Capture the cell that displays the provided text and extract its (X, Y) central coordinate. 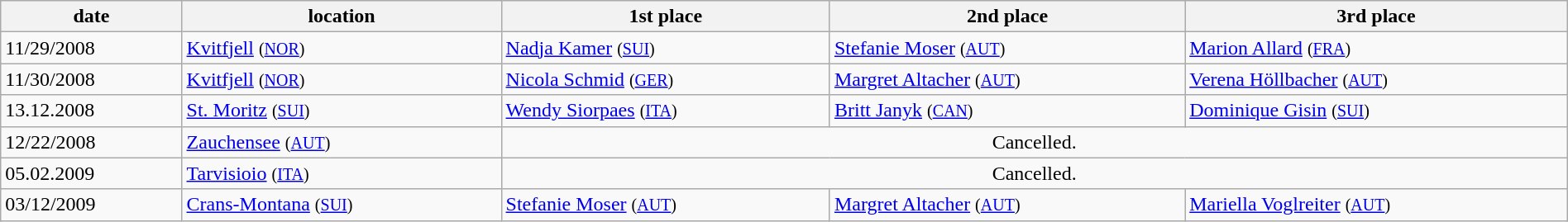
3rd place (1376, 17)
Mariella Voglreiter (AUT) (1376, 205)
date (91, 17)
Crans-Montana (SUI) (342, 205)
11/29/2008 (91, 48)
Nadja Kamer (SUI) (665, 48)
03/12/2009 (91, 205)
Verena Höllbacher (AUT) (1376, 79)
Zauchensee (AUT) (342, 142)
11/30/2008 (91, 79)
05.02.2009 (91, 173)
Britt Janyk (CAN) (1007, 111)
Dominique Gisin (SUI) (1376, 111)
12/22/2008 (91, 142)
Nicola Schmid (GER) (665, 79)
Tarvisioio (ITA) (342, 173)
13.12.2008 (91, 111)
St. Moritz (SUI) (342, 111)
2nd place (1007, 17)
Marion Allard (FRA) (1376, 48)
1st place (665, 17)
Wendy Siorpaes (ITA) (665, 111)
location (342, 17)
